Identify which cell holds the provided text, then report its [x, y] central coordinate. 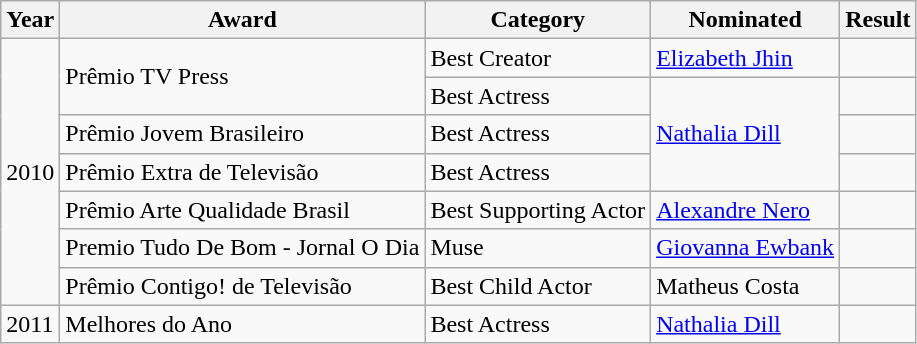
Best Child Actor [538, 286]
Best Creator [538, 58]
Result [878, 20]
Category [538, 20]
Matheus Costa [746, 286]
Alexandre Nero [746, 210]
Best Supporting Actor [538, 210]
2010 [30, 172]
Prêmio Arte Qualidade Brasil [242, 210]
Prêmio TV Press [242, 77]
Melhores do Ano [242, 324]
Premio Tudo De Bom - Jornal O Dia [242, 248]
Prêmio Contigo! de Televisão [242, 286]
Year [30, 20]
Elizabeth Jhin [746, 58]
Giovanna Ewbank [746, 248]
2011 [30, 324]
Nominated [746, 20]
Prêmio Jovem Brasileiro [242, 134]
Muse [538, 248]
Prêmio Extra de Televisão [242, 172]
Award [242, 20]
